Determine the (x, y) coordinate at the center of the cell enclosing the given text.  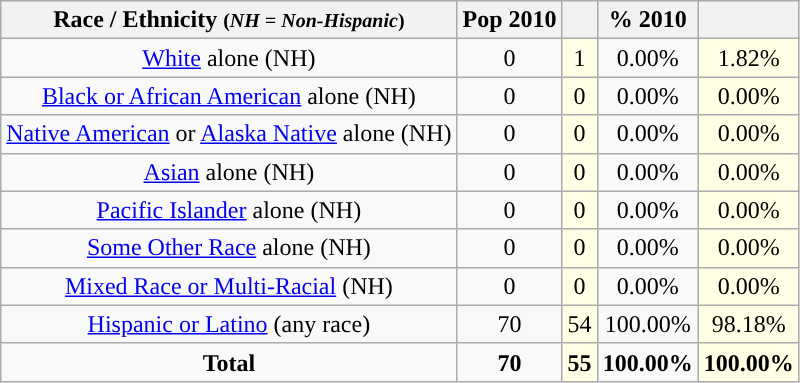
Asian alone (NH) (229, 172)
Pop 2010 (510, 20)
98.18% (748, 324)
Some Other Race alone (NH) (229, 248)
Hispanic or Latino (any race) (229, 324)
% 2010 (648, 20)
1.82% (748, 58)
1 (580, 58)
Black or African American alone (NH) (229, 96)
Total (229, 362)
White alone (NH) (229, 58)
54 (580, 324)
Pacific Islander alone (NH) (229, 210)
Mixed Race or Multi-Racial (NH) (229, 286)
55 (580, 362)
Native American or Alaska Native alone (NH) (229, 134)
Race / Ethnicity (NH = Non-Hispanic) (229, 20)
